Detect which cell encompasses the target text, then output its [X, Y] center coordinate. 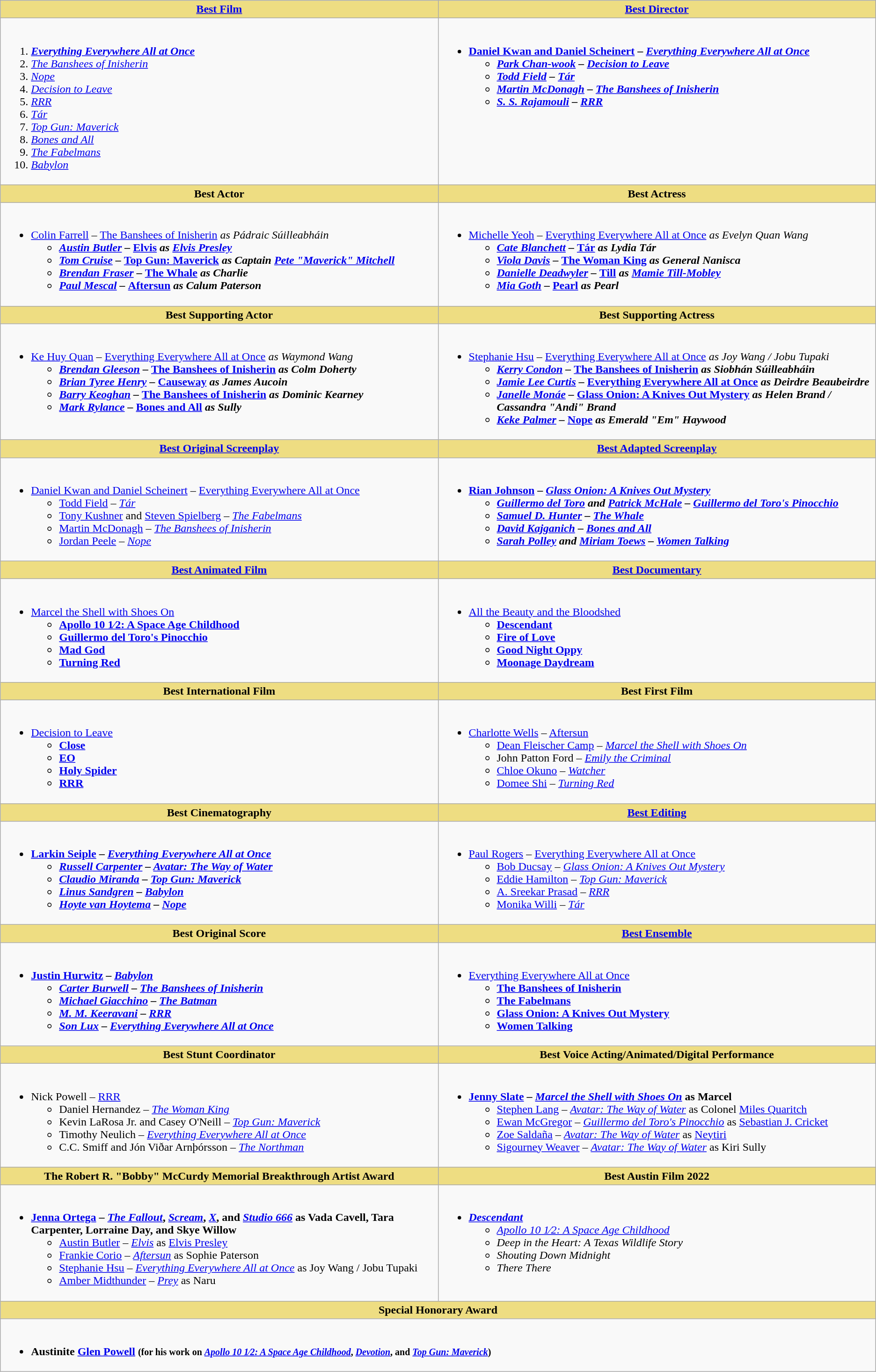
All the Beauty and the BloodshedDescendantFire of LoveGood Night OppyMoonage Daydream [657, 631]
Best Ensemble [657, 934]
Best Documentary [657, 570]
Best Director [657, 9]
Best Adapted Screenplay [657, 449]
Best Supporting Actress [657, 315]
Best Voice Acting/Animated/Digital Performance [657, 1055]
Best Film [219, 9]
Best Actress [657, 194]
Best Animated Film [219, 570]
Best First Film [657, 691]
Decision to LeaveCloseEOHoly SpiderRRR [219, 751]
Best Actor [219, 194]
DescendantApollo 10 1⁄2: A Space Age ChildhoodDeep in the Heart: A Texas Wildlife StoryShouting Down MidnightThere There [657, 1243]
The Robert R. "Bobby" McCurdy Memorial Breakthrough Artist Award [219, 1176]
Best Austin Film 2022 [657, 1176]
Special Honorary Award [438, 1310]
Best Original Screenplay [219, 449]
Best Editing [657, 813]
Everything Everywhere All at OnceThe Banshees of InisherinNopeDecision to LeaveRRRTárTop Gun: MaverickBones and AllThe FabelmansBabylon [219, 102]
Best International Film [219, 691]
Austinite Glen Powell (for his work on Apollo 10 1⁄2: A Space Age Childhood, Devotion, and Top Gun: Maverick) [438, 1345]
Marcel the Shell with Shoes OnApollo 10 1⁄2: A Space Age ChildhoodGuillermo del Toro's PinocchioMad GodTurning Red [219, 631]
Best Original Score [219, 934]
Everything Everywhere All at OnceThe Banshees of InisherinThe FabelmansGlass Onion: A Knives Out MysteryWomen Talking [657, 995]
Best Stunt Coordinator [219, 1055]
Best Cinematography [219, 813]
Best Supporting Actor [219, 315]
